Output the [X, Y] coordinate of the center of the cell containing the given text.  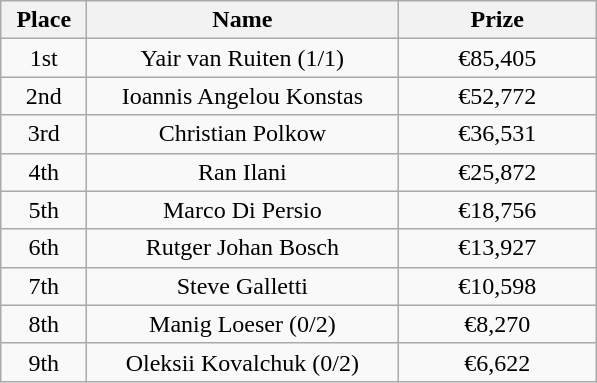
Ioannis Angelou Konstas [242, 96]
5th [44, 210]
€18,756 [498, 210]
4th [44, 172]
Christian Polkow [242, 134]
Place [44, 20]
€13,927 [498, 248]
8th [44, 324]
3rd [44, 134]
7th [44, 286]
1st [44, 58]
Name [242, 20]
Steve Galletti [242, 286]
€36,531 [498, 134]
2nd [44, 96]
Ran Ilani [242, 172]
Yair van Ruiten (1/1) [242, 58]
Manig Loeser (0/2) [242, 324]
6th [44, 248]
9th [44, 362]
Rutger Johan Bosch [242, 248]
€25,872 [498, 172]
€52,772 [498, 96]
Marco Di Persio [242, 210]
€8,270 [498, 324]
€85,405 [498, 58]
€6,622 [498, 362]
Oleksii Kovalchuk (0/2) [242, 362]
Prize [498, 20]
€10,598 [498, 286]
